Determine the [x, y] coordinate at the center of the cell enclosing the given text.  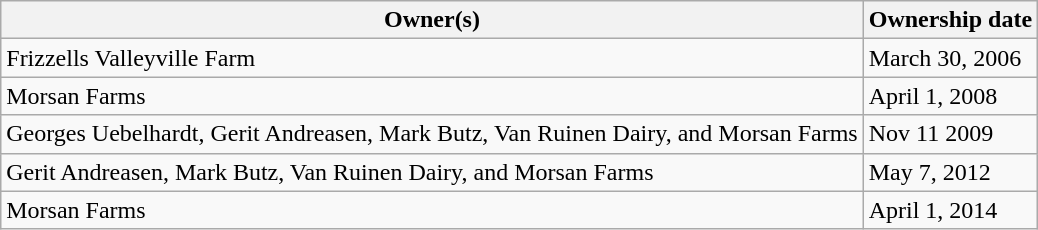
April 1, 2008 [950, 96]
May 7, 2012 [950, 172]
Gerit Andreasen, Mark Butz, Van Ruinen Dairy, and Morsan Farms [432, 172]
Frizzells Valleyville Farm [432, 58]
Owner(s) [432, 20]
April 1, 2014 [950, 210]
Georges Uebelhardt, Gerit Andreasen, Mark Butz, Van Ruinen Dairy, and Morsan Farms [432, 134]
Ownership date [950, 20]
Nov 11 2009 [950, 134]
March 30, 2006 [950, 58]
